Pinpoint the cell where the given text exists, returning its [X, Y] midpoint coordinate. 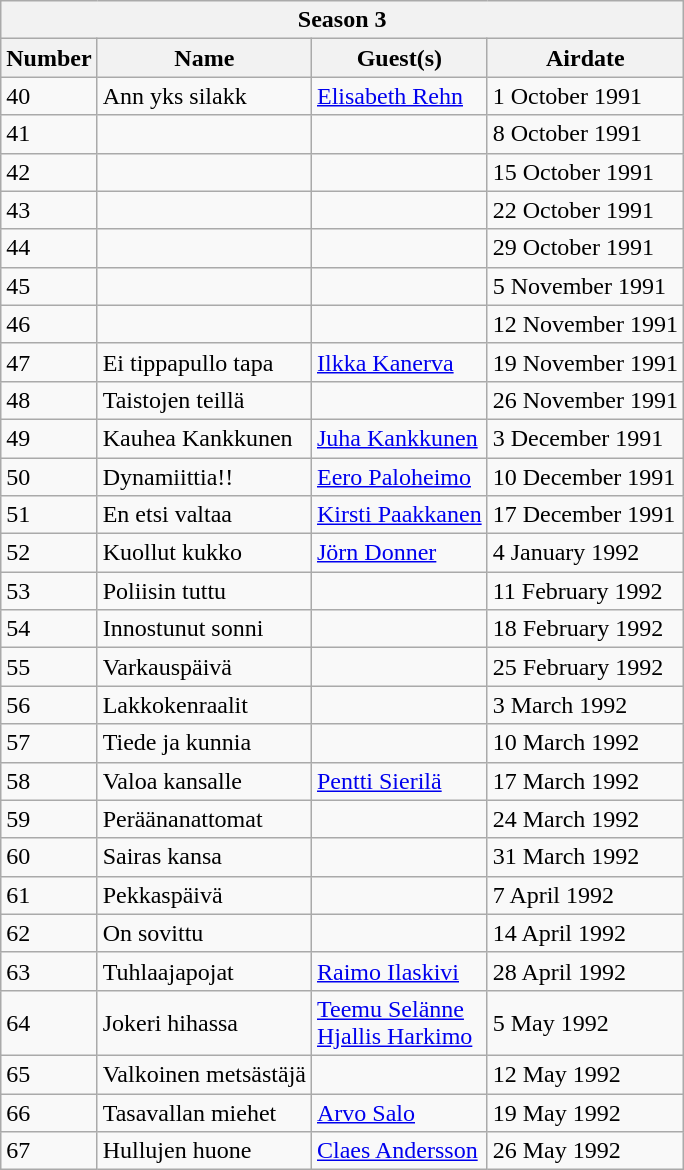
12 May 1992 [585, 1074]
Jokeri hihassa [204, 1022]
65 [49, 1074]
Airdate [585, 58]
Hullujen huone [204, 1151]
Claes Andersson [399, 1151]
45 [49, 286]
Tasavallan miehet [204, 1113]
17 December 1991 [585, 515]
17 March 1992 [585, 781]
5 November 1991 [585, 286]
Tiede ja kunnia [204, 743]
Lakkokenraalit [204, 705]
12 November 1991 [585, 324]
Kuollut kukko [204, 553]
Ei tippapullo tapa [204, 362]
En etsi valtaa [204, 515]
10 March 1992 [585, 743]
47 [49, 362]
14 April 1992 [585, 933]
24 March 1992 [585, 819]
Dynamiittia!! [204, 477]
7 April 1992 [585, 895]
5 May 1992 [585, 1022]
8 October 1991 [585, 134]
Peräänanattomat [204, 819]
53 [49, 591]
Ann yks silakk [204, 96]
62 [49, 933]
52 [49, 553]
Varkauspäivä [204, 667]
Tuhlaajapojat [204, 971]
Eero Paloheimo [399, 477]
26 May 1992 [585, 1151]
Raimo Ilaskivi [399, 971]
10 December 1991 [585, 477]
Elisabeth Rehn [399, 96]
Season 3 [342, 20]
29 October 1991 [585, 248]
Kirsti Paakkanen [399, 515]
4 January 1992 [585, 553]
49 [49, 438]
15 October 1991 [585, 172]
Arvo Salo [399, 1113]
44 [49, 248]
54 [49, 629]
11 February 1992 [585, 591]
46 [49, 324]
Sairas kansa [204, 857]
19 November 1991 [585, 362]
Name [204, 58]
31 March 1992 [585, 857]
57 [49, 743]
Ilkka Kanerva [399, 362]
Guest(s) [399, 58]
28 April 1992 [585, 971]
19 May 1992 [585, 1113]
55 [49, 667]
Taistojen teillä [204, 400]
3 December 1991 [585, 438]
58 [49, 781]
Juha Kankkunen [399, 438]
59 [49, 819]
60 [49, 857]
25 February 1992 [585, 667]
43 [49, 210]
40 [49, 96]
22 October 1991 [585, 210]
41 [49, 134]
3 March 1992 [585, 705]
Valkoinen metsästäjä [204, 1074]
1 October 1991 [585, 96]
61 [49, 895]
Teemu SelänneHjallis Harkimo [399, 1022]
On sovittu [204, 933]
50 [49, 477]
56 [49, 705]
Valoa kansalle [204, 781]
Poliisin tuttu [204, 591]
18 February 1992 [585, 629]
42 [49, 172]
48 [49, 400]
Innostunut sonni [204, 629]
Pentti Sierilä [399, 781]
67 [49, 1151]
Jörn Donner [399, 553]
Kauhea Kankkunen [204, 438]
51 [49, 515]
26 November 1991 [585, 400]
66 [49, 1113]
Number [49, 58]
Pekkaspäivä [204, 895]
64 [49, 1022]
63 [49, 971]
